Find where the given text appears and provide that cell's center as [x, y] coordinate. 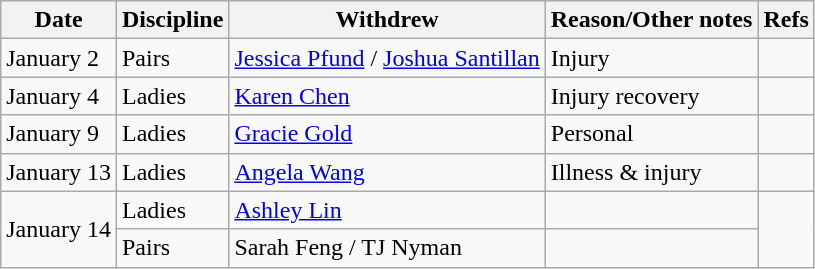
Refs [786, 20]
Reason/Other notes [652, 20]
Gracie Gold [387, 134]
Injury [652, 58]
January 2 [59, 58]
Sarah Feng / TJ Nyman [387, 248]
Personal [652, 134]
Jessica Pfund / Joshua Santillan [387, 58]
Angela Wang [387, 172]
Karen Chen [387, 96]
Date [59, 20]
Withdrew [387, 20]
January 9 [59, 134]
Ashley Lin [387, 210]
Discipline [172, 20]
January 4 [59, 96]
Injury recovery [652, 96]
Illness & injury [652, 172]
January 13 [59, 172]
January 14 [59, 229]
